Identify which cell holds the provided text, then report its (x, y) central coordinate. 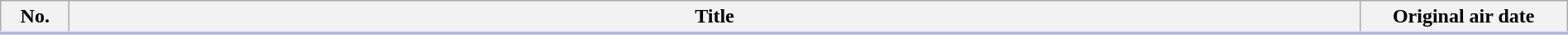
Title (715, 17)
Original air date (1464, 17)
No. (35, 17)
